Find where the given text appears and provide that cell's center as [x, y] coordinate. 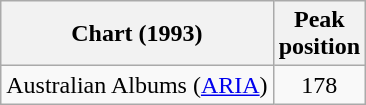
178 [319, 85]
Chart (1993) [137, 34]
Australian Albums (ARIA) [137, 85]
Peak position [319, 34]
